Return [X, Y] of the center of cell containing provided text 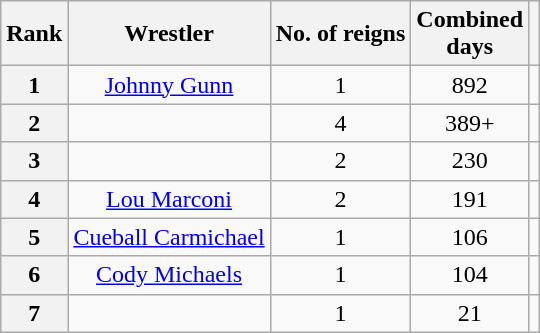
No. of reigns [340, 34]
Cueball Carmichael [169, 237]
389+ [470, 123]
Wrestler [169, 34]
Johnny Gunn [169, 85]
106 [470, 237]
5 [34, 237]
Combineddays [470, 34]
3 [34, 161]
Lou Marconi [169, 199]
191 [470, 199]
892 [470, 85]
6 [34, 275]
7 [34, 313]
21 [470, 313]
104 [470, 275]
Rank [34, 34]
Cody Michaels [169, 275]
230 [470, 161]
